Extract the [x, y] coordinate from the center of the cell holding the provided text.  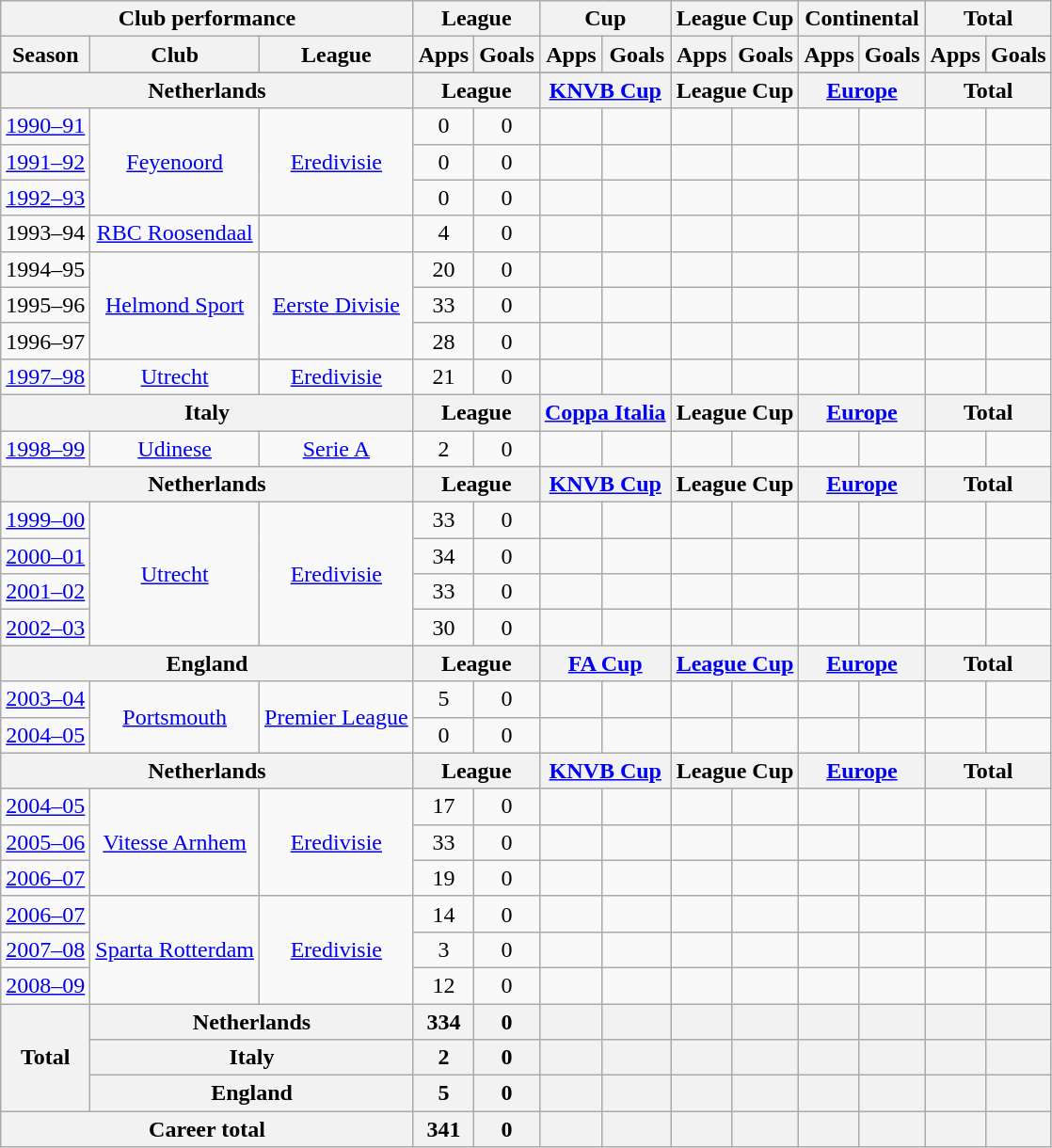
Serie A [337, 449]
FA Cup [605, 663]
12 [443, 985]
Helmond Sport [175, 305]
Sparta Rotterdam [175, 949]
14 [443, 914]
Career total [207, 1129]
RBC Roosendaal [175, 233]
Eerste Divisie [337, 305]
2001–02 [45, 592]
334 [443, 1021]
1993–94 [45, 233]
30 [443, 628]
Vitesse Arnhem [175, 842]
3 [443, 949]
19 [443, 878]
341 [443, 1129]
1999–00 [45, 520]
Continental [862, 19]
21 [443, 376]
2002–03 [45, 628]
1998–99 [45, 449]
Season [45, 55]
Udinese [175, 449]
1995–96 [45, 305]
2000–01 [45, 556]
28 [443, 341]
1992–93 [45, 198]
2003–04 [45, 699]
1996–97 [45, 341]
17 [443, 806]
Premier League [337, 717]
2005–06 [45, 842]
Club [175, 55]
Feyenoord [175, 162]
1991–92 [45, 162]
4 [443, 233]
34 [443, 556]
Cup [605, 19]
1990–91 [45, 126]
Portsmouth [175, 717]
2008–09 [45, 985]
Coppa Italia [605, 412]
Club performance [207, 19]
20 [443, 269]
1997–98 [45, 376]
1994–95 [45, 269]
2007–08 [45, 949]
